From the cell containing the given text, extract its center point as [X, Y] coordinate. 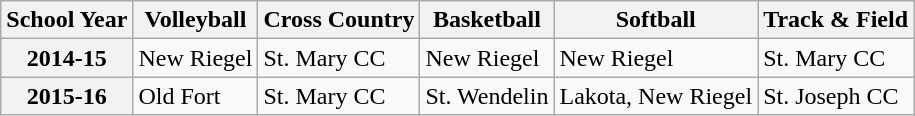
Basketball [487, 20]
Lakota, New Riegel [656, 96]
Volleyball [196, 20]
St. Wendelin [487, 96]
Cross Country [339, 20]
St. Joseph CC [836, 96]
Track & Field [836, 20]
2014-15 [67, 58]
Old Fort [196, 96]
School Year [67, 20]
2015-16 [67, 96]
Softball [656, 20]
